Scan for the cell matching the given text and deliver its [X, Y] coordinate at center. 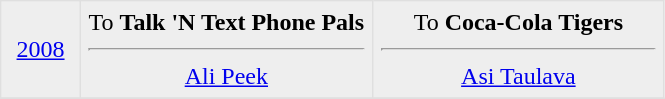
To Coca-Cola TigersAsi Taulava [518, 50]
2008 [41, 50]
To Talk 'N Text Phone PalsAli Peek [226, 50]
